Extract the (x, y) coordinate from the center of the cell holding the provided text.  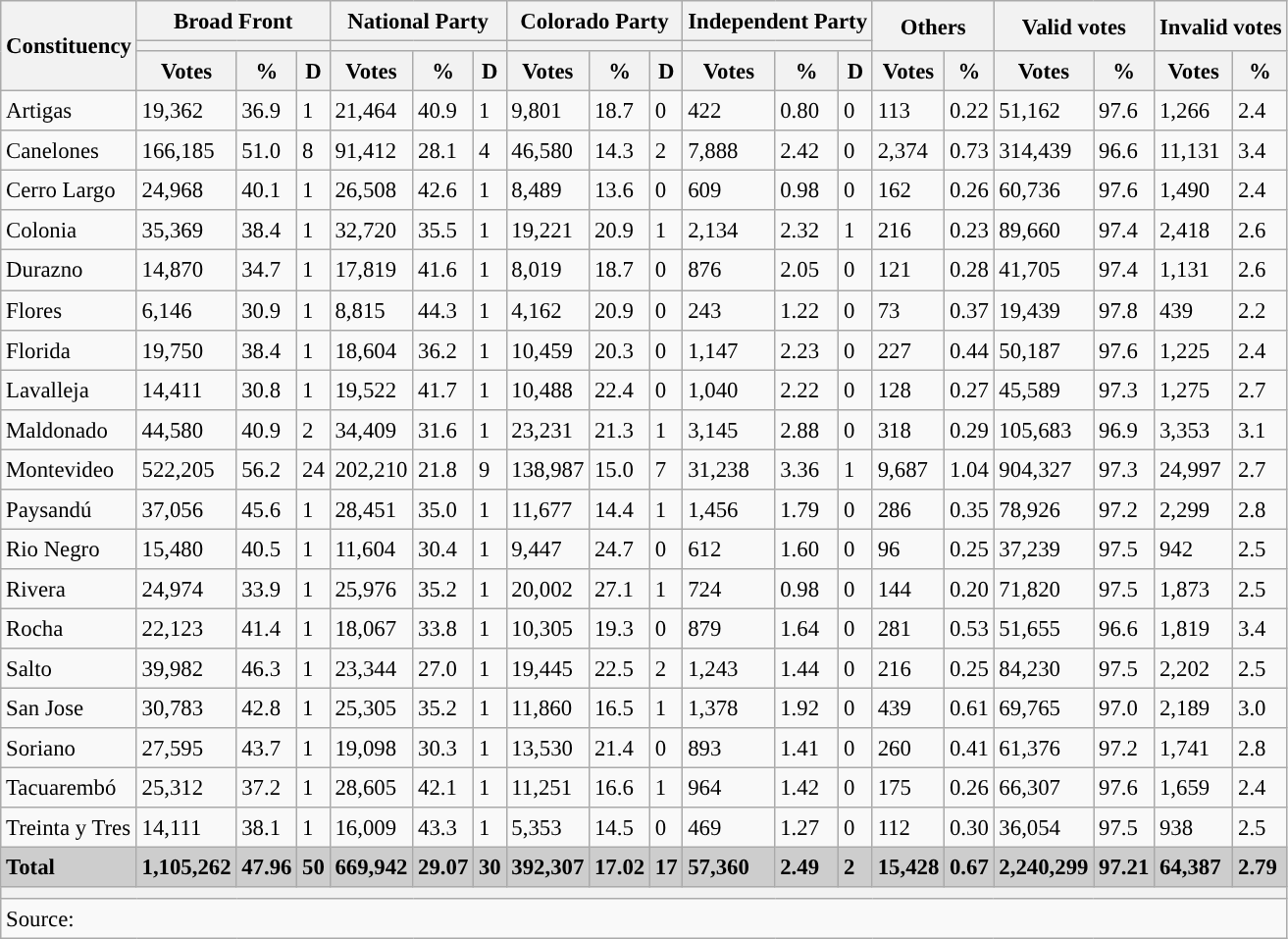
46,580 (547, 151)
45,589 (1044, 391)
97.0 (1124, 708)
1,378 (729, 708)
44.3 (443, 310)
Soriano (69, 748)
Broad Front (233, 22)
318 (908, 430)
42.1 (443, 789)
612 (729, 549)
7 (665, 469)
40.5 (267, 549)
9 (490, 469)
144 (908, 589)
Treinta y Tres (69, 828)
9,447 (547, 549)
Salto (69, 669)
78,926 (1044, 510)
Artigas (69, 112)
13,530 (547, 748)
37.2 (267, 789)
942 (1194, 549)
34.7 (267, 271)
14,870 (186, 271)
14.3 (620, 151)
0.23 (969, 230)
4 (490, 151)
28.1 (443, 151)
1.92 (806, 708)
1.64 (806, 628)
0.53 (969, 628)
34,409 (371, 430)
Canelones (69, 151)
2,240,299 (1044, 867)
44,580 (186, 430)
3.1 (1260, 430)
21,464 (371, 112)
24 (314, 469)
50 (314, 867)
11,677 (547, 510)
33.9 (267, 589)
422 (729, 112)
97.21 (1124, 867)
19,522 (371, 391)
3,353 (1194, 430)
904,327 (1044, 469)
243 (729, 310)
National Party (418, 22)
26,508 (371, 190)
724 (729, 589)
522,205 (186, 469)
1,741 (1194, 748)
30.8 (267, 391)
41,705 (1044, 271)
14,111 (186, 828)
1,131 (1194, 271)
15,428 (908, 867)
0.28 (969, 271)
41.6 (443, 271)
1.44 (806, 669)
Rocha (69, 628)
112 (908, 828)
138,987 (547, 469)
39,982 (186, 669)
14.4 (620, 510)
47.96 (267, 867)
Constituency (69, 46)
3,145 (729, 430)
89,660 (1044, 230)
Colonia (69, 230)
Independent Party (778, 22)
8 (314, 151)
13.6 (620, 190)
0.80 (806, 112)
2.88 (806, 430)
19,439 (1044, 310)
2.2 (1260, 310)
16,009 (371, 828)
2.42 (806, 151)
38.1 (267, 828)
11,604 (371, 549)
16.6 (620, 789)
27.0 (443, 669)
71,820 (1044, 589)
22.4 (620, 391)
Others (933, 26)
17,819 (371, 271)
73 (908, 310)
2.22 (806, 391)
964 (729, 789)
669,942 (371, 867)
Valid votes (1074, 26)
16.5 (620, 708)
51.0 (267, 151)
31,238 (729, 469)
166,185 (186, 151)
175 (908, 789)
Lavalleja (69, 391)
0.61 (969, 708)
32,720 (371, 230)
1,147 (729, 349)
30.3 (443, 748)
11,860 (547, 708)
96.9 (1124, 430)
41.4 (267, 628)
1,456 (729, 510)
San Jose (69, 708)
2.05 (806, 271)
876 (729, 271)
51,655 (1044, 628)
0.44 (969, 349)
19,362 (186, 112)
28,451 (371, 510)
1,225 (1194, 349)
469 (729, 828)
8,019 (547, 271)
0.29 (969, 430)
25,976 (371, 589)
Paysandú (69, 510)
2.23 (806, 349)
18,604 (371, 349)
314,439 (1044, 151)
35,369 (186, 230)
1,243 (729, 669)
24.7 (620, 549)
41.7 (443, 391)
2,189 (1194, 708)
30 (490, 867)
20.3 (620, 349)
19,445 (547, 669)
30.4 (443, 549)
42.6 (443, 190)
2,299 (1194, 510)
3.0 (1260, 708)
97.8 (1124, 310)
11,251 (547, 789)
0.37 (969, 310)
22,123 (186, 628)
0.41 (969, 748)
Colorado Party (594, 22)
6,146 (186, 310)
96 (908, 549)
0.73 (969, 151)
45.6 (267, 510)
11,131 (1194, 151)
8,815 (371, 310)
1,819 (1194, 628)
0.67 (969, 867)
17.02 (620, 867)
64,387 (1194, 867)
Total (69, 867)
0.27 (969, 391)
Cerro Largo (69, 190)
Florida (69, 349)
260 (908, 748)
51,162 (1044, 112)
24,968 (186, 190)
22.5 (620, 669)
162 (908, 190)
0.22 (969, 112)
10,305 (547, 628)
1,105,262 (186, 867)
1,873 (1194, 589)
30,783 (186, 708)
8,489 (547, 190)
24,974 (186, 589)
25,305 (371, 708)
91,412 (371, 151)
1,040 (729, 391)
28,605 (371, 789)
56.2 (267, 469)
37,239 (1044, 549)
5,353 (547, 828)
Rivera (69, 589)
2,134 (729, 230)
37,056 (186, 510)
105,683 (1044, 430)
17 (665, 867)
2,374 (908, 151)
25,312 (186, 789)
20,002 (547, 589)
1,490 (1194, 190)
2.49 (806, 867)
9,801 (547, 112)
43.3 (443, 828)
2.79 (1260, 867)
24,997 (1194, 469)
23,231 (547, 430)
21.4 (620, 748)
18,067 (371, 628)
33.8 (443, 628)
3.36 (806, 469)
1.60 (806, 549)
113 (908, 112)
30.9 (267, 310)
10,459 (547, 349)
36.9 (267, 112)
0.30 (969, 828)
1.22 (806, 310)
1,266 (1194, 112)
392,307 (547, 867)
27,595 (186, 748)
Source: (644, 918)
Maldonado (69, 430)
1.41 (806, 748)
69,765 (1044, 708)
Flores (69, 310)
66,307 (1044, 789)
1.27 (806, 828)
938 (1194, 828)
4,162 (547, 310)
31.6 (443, 430)
Montevideo (69, 469)
35.0 (443, 510)
36.2 (443, 349)
1,275 (1194, 391)
2,202 (1194, 669)
42.8 (267, 708)
893 (729, 748)
27.1 (620, 589)
1,659 (1194, 789)
19,098 (371, 748)
202,210 (371, 469)
2.32 (806, 230)
29.07 (443, 867)
61,376 (1044, 748)
43.7 (267, 748)
14,411 (186, 391)
Invalid votes (1220, 26)
9,687 (908, 469)
Tacuarembó (69, 789)
60,736 (1044, 190)
128 (908, 391)
40.1 (267, 190)
50,187 (1044, 349)
84,230 (1044, 669)
57,360 (729, 867)
1.04 (969, 469)
19,221 (547, 230)
121 (908, 271)
0.35 (969, 510)
0.20 (969, 589)
1.42 (806, 789)
1.79 (806, 510)
7,888 (729, 151)
15,480 (186, 549)
10,488 (547, 391)
2,418 (1194, 230)
Rio Negro (69, 549)
281 (908, 628)
Durazno (69, 271)
23,344 (371, 669)
14.5 (620, 828)
15.0 (620, 469)
35.5 (443, 230)
21.8 (443, 469)
19.3 (620, 628)
286 (908, 510)
609 (729, 190)
21.3 (620, 430)
879 (729, 628)
227 (908, 349)
36,054 (1044, 828)
46.3 (267, 669)
19,750 (186, 349)
